Pinpoint the cell where the given text exists, returning its [X, Y] midpoint coordinate. 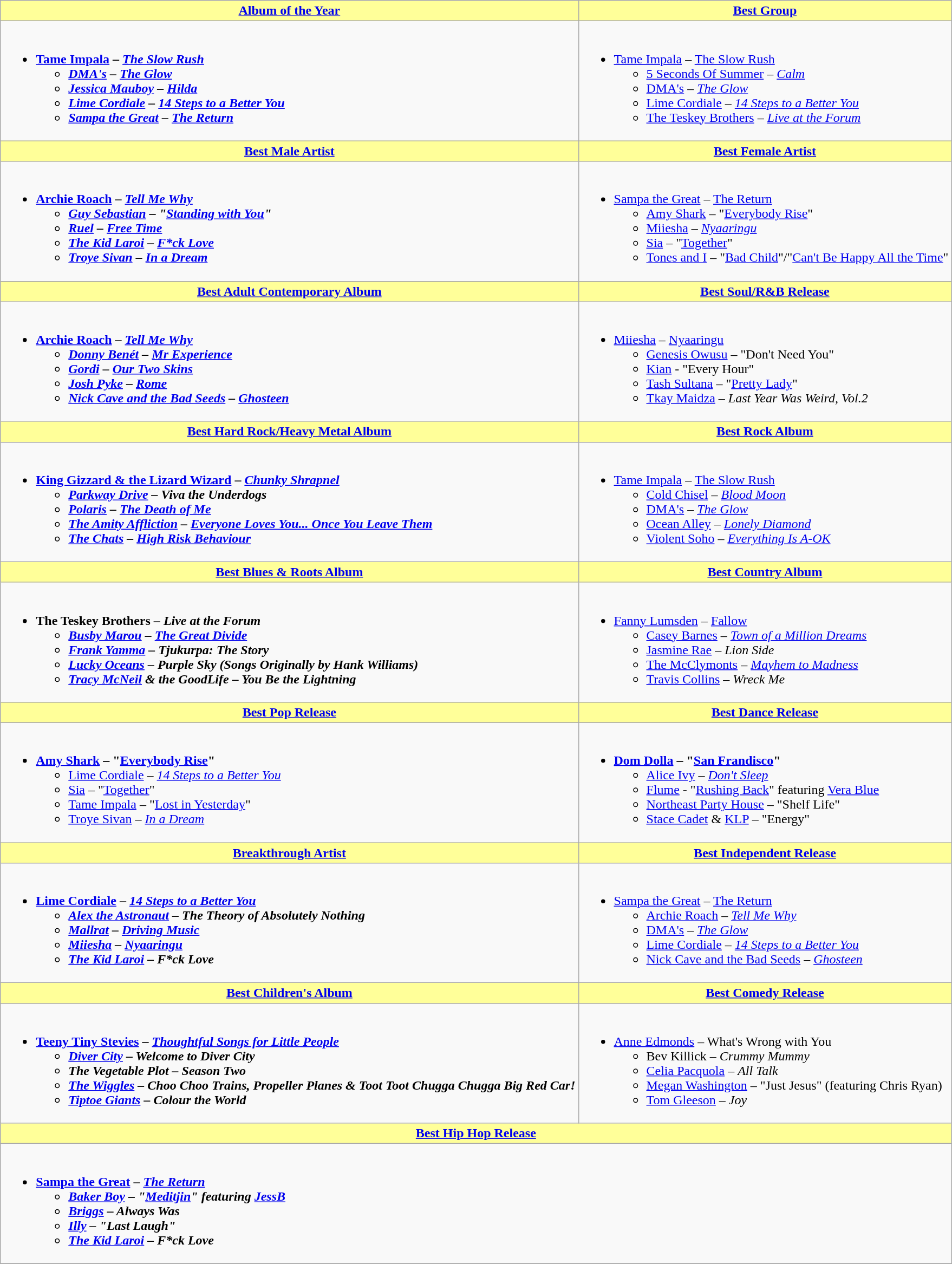
Archie Roach – Tell Me WhyDonny Benét – Mr ExperienceGordi – Our Two SkinsJosh Pyke – RomeNick Cave and the Bad Seeds – Ghosteen [289, 362]
Best Independent Release [765, 853]
Best Country Album [765, 572]
Best Children's Album [289, 993]
Archie Roach – Tell Me WhyGuy Sebastian – "Standing with You"Ruel – Free TimeThe Kid Laroi – F*ck LoveTroye Sivan – In a Dream [289, 221]
Best Pop Release [289, 712]
Best Adult Contemporary Album [289, 291]
Best Dance Release [765, 712]
Best Female Artist [765, 151]
Breakthrough Artist [289, 853]
Best Group [765, 11]
Best Blues & Roots Album [289, 572]
Sampa the Great – The ReturnBaker Boy – "Meditjin" featuring JessBBriggs – Always WasIlly – "Last Laugh"The Kid Laroi – F*ck Love [476, 1203]
Tame Impala – The Slow RushDMA's – The GlowJessica Mauboy – HildaLime Cordiale – 14 Steps to a Better YouSampa the Great – The Return [289, 81]
Album of the Year [289, 11]
Best Soul/R&B Release [765, 291]
Best Hip Hop Release [476, 1133]
Best Hard Rock/Heavy Metal Album [289, 432]
Miiesha – NyaaringuGenesis Owusu – "Don't Need You"Kian - "Every Hour"Tash Sultana – "Pretty Lady"Tkay Maidza – Last Year Was Weird, Vol.2 [765, 362]
Best Rock Album [765, 432]
Sampa the Great – The ReturnArchie Roach – Tell Me WhyDMA's – The GlowLime Cordiale – 14 Steps to a Better YouNick Cave and the Bad Seeds – Ghosteen [765, 923]
Tame Impala – The Slow Rush5 Seconds Of Summer – CalmDMA's – The GlowLime Cordiale – 14 Steps to a Better YouThe Teskey Brothers – Live at the Forum [765, 81]
Fanny Lumsden – FallowCasey Barnes – Town of a Million DreamsJasmine Rae – Lion SideThe McClymonts – Mayhem to MadnessTravis Collins – Wreck Me [765, 642]
Sampa the Great – The ReturnAmy Shark – "Everybody Rise"Miiesha – NyaaringuSia – "Together"Tones and I – "Bad Child"/"Can't Be Happy All the Time" [765, 221]
Amy Shark – "Everybody Rise"Lime Cordiale – 14 Steps to a Better YouSia – "Together"Tame Impala – "Lost in Yesterday"Troye Sivan – In a Dream [289, 782]
Best Male Artist [289, 151]
Best Comedy Release [765, 993]
Tame Impala – The Slow RushCold Chisel – Blood MoonDMA's – The GlowOcean Alley – Lonely DiamondViolent Soho – Everything Is A-OK [765, 501]
